Capture the cell that displays the provided text and extract its (x, y) central coordinate. 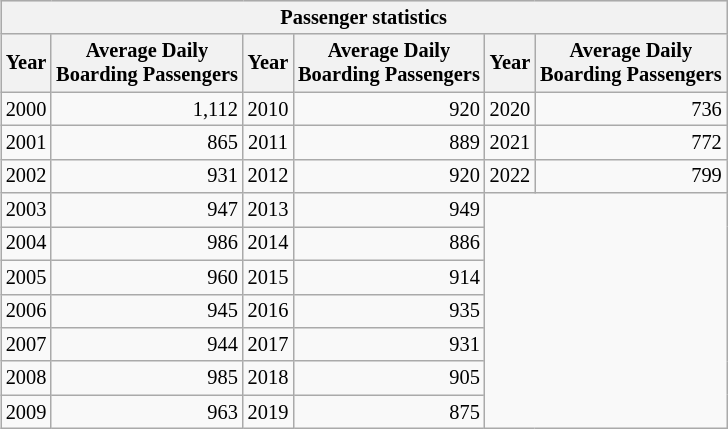
2006 (26, 311)
772 (630, 142)
2004 (26, 243)
Passenger statistics (364, 17)
914 (388, 277)
2018 (268, 378)
2011 (268, 142)
2009 (26, 412)
986 (146, 243)
2017 (268, 344)
2010 (268, 109)
905 (388, 378)
1,112 (146, 109)
2008 (26, 378)
2012 (268, 176)
889 (388, 142)
799 (630, 176)
947 (146, 210)
2016 (268, 311)
2019 (268, 412)
2002 (26, 176)
886 (388, 243)
2014 (268, 243)
865 (146, 142)
2021 (510, 142)
2013 (268, 210)
2003 (26, 210)
2005 (26, 277)
875 (388, 412)
2000 (26, 109)
960 (146, 277)
2020 (510, 109)
2015 (268, 277)
2022 (510, 176)
949 (388, 210)
736 (630, 109)
985 (146, 378)
963 (146, 412)
944 (146, 344)
2007 (26, 344)
945 (146, 311)
935 (388, 311)
2001 (26, 142)
